Return the [x, y] coordinate for the center point of the cell that contains the specified text.  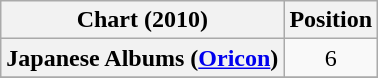
Position [331, 20]
Chart (2010) [142, 20]
6 [331, 58]
Japanese Albums (Oricon) [142, 58]
